Locate the cell with the specified text and output its (X, Y) center coordinate. 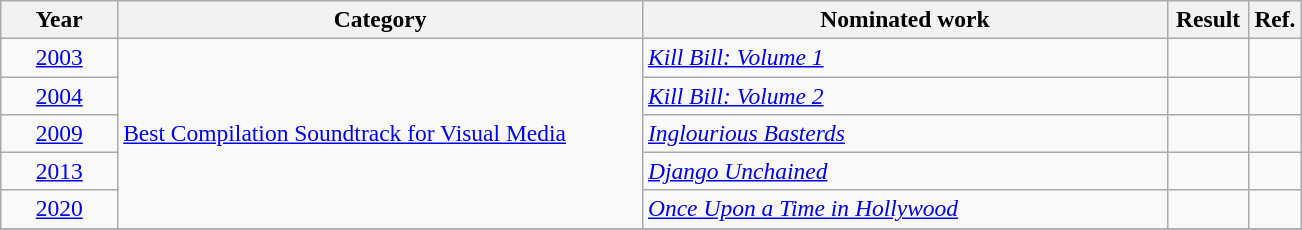
Ref. (1275, 19)
Year (60, 19)
Kill Bill: Volume 1 (906, 57)
Django Unchained (906, 171)
Inglourious Basterds (906, 133)
2013 (60, 171)
2009 (60, 133)
2004 (60, 95)
Kill Bill: Volume 2 (906, 95)
Nominated work (906, 19)
2003 (60, 57)
Best Compilation Soundtrack for Visual Media (380, 132)
2020 (60, 209)
Result (1208, 19)
Category (380, 19)
Once Upon a Time in Hollywood (906, 209)
